Pinpoint the cell where the given text exists, returning its [x, y] midpoint coordinate. 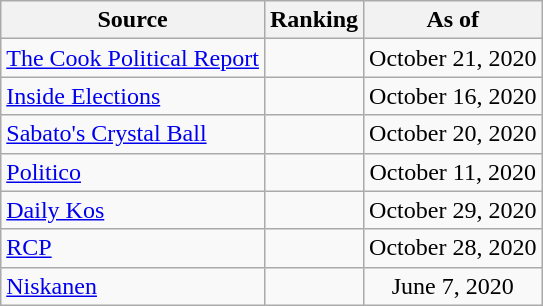
October 20, 2020 [453, 134]
October 16, 2020 [453, 96]
Niskanen [133, 286]
Source [133, 20]
Ranking [314, 20]
Politico [133, 172]
October 29, 2020 [453, 210]
As of [453, 20]
June 7, 2020 [453, 286]
October 21, 2020 [453, 58]
Inside Elections [133, 96]
The Cook Political Report [133, 58]
Daily Kos [133, 210]
October 11, 2020 [453, 172]
RCP [133, 248]
October 28, 2020 [453, 248]
Sabato's Crystal Ball [133, 134]
